Return the [X, Y] coordinate for the center point of the cell that contains the specified text.  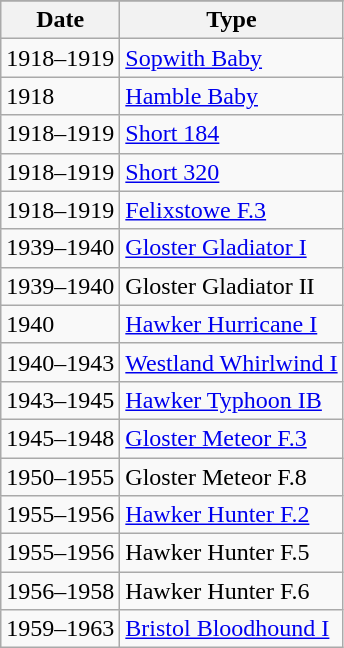
Westland Whirlwind I [232, 362]
Hawker Hurricane I [232, 324]
1943–1945 [60, 400]
Hawker Hunter F.5 [232, 553]
1918 [60, 96]
1959–1963 [60, 629]
Felixstowe F.3 [232, 210]
Gloster Meteor F.8 [232, 477]
Hawker Hunter F.2 [232, 515]
Sopwith Baby [232, 58]
Gloster Gladiator II [232, 286]
Type [232, 20]
1956–1958 [60, 591]
Gloster Gladiator I [232, 248]
1945–1948 [60, 438]
Hamble Baby [232, 96]
Short 184 [232, 134]
Hawker Typhoon IB [232, 400]
Date [60, 20]
1940 [60, 324]
Bristol Bloodhound I [232, 629]
Short 320 [232, 172]
1950–1955 [60, 477]
Hawker Hunter F.6 [232, 591]
Gloster Meteor F.3 [232, 438]
1940–1943 [60, 362]
